Provide the (x, y) coordinate of the cell's center where the given text is located.  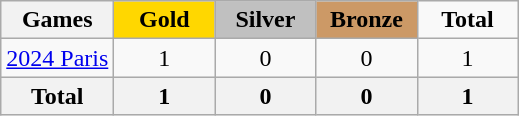
Games (58, 20)
Silver (266, 20)
Gold (164, 20)
2024 Paris (58, 58)
Bronze (366, 20)
